From the cell containing the given text, extract its center point as [x, y] coordinate. 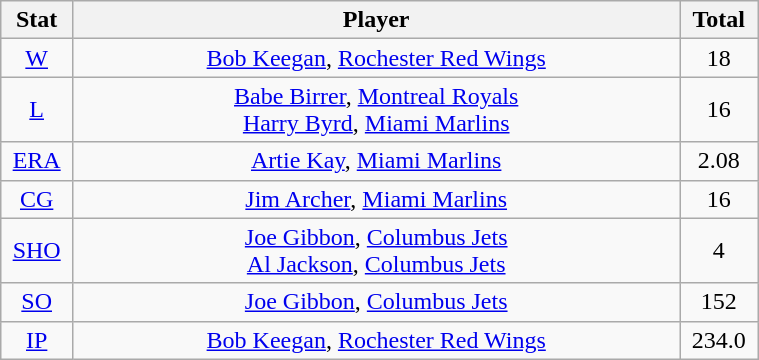
ERA [37, 161]
W [37, 58]
Total [719, 20]
2.08 [719, 161]
Babe Birrer, Montreal Royals Harry Byrd, Miami Marlins [376, 110]
18 [719, 58]
Jim Archer, Miami Marlins [376, 199]
Artie Kay, Miami Marlins [376, 161]
CG [37, 199]
234.0 [719, 340]
152 [719, 302]
IP [37, 340]
L [37, 110]
Stat [37, 20]
SO [37, 302]
SHO [37, 250]
Joe Gibbon, Columbus Jets Al Jackson, Columbus Jets [376, 250]
Joe Gibbon, Columbus Jets [376, 302]
4 [719, 250]
Player [376, 20]
